Extract the (x, y) coordinate from the center of the cell holding the provided text.  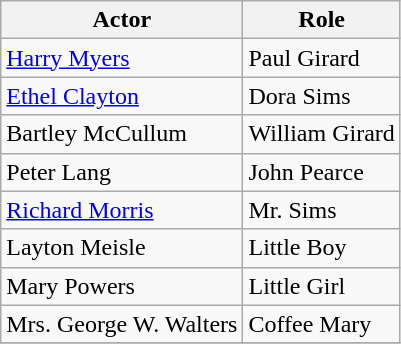
Actor (122, 20)
Little Boy (322, 248)
Dora Sims (322, 96)
Mary Powers (122, 286)
Mr. Sims (322, 210)
Harry Myers (122, 58)
Mrs. George W. Walters (122, 324)
Richard Morris (122, 210)
Little Girl (322, 286)
Bartley McCullum (122, 134)
John Pearce (322, 172)
Paul Girard (322, 58)
Layton Meisle (122, 248)
Role (322, 20)
Coffee Mary (322, 324)
William Girard (322, 134)
Ethel Clayton (122, 96)
Peter Lang (122, 172)
